Extract the [x, y] coordinate from the center of the cell holding the provided text.  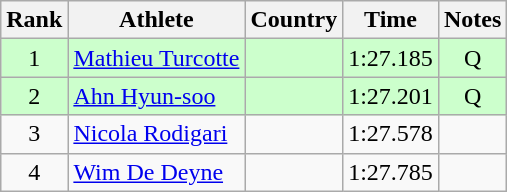
4 [34, 172]
1:27.785 [391, 172]
1:27.578 [391, 134]
2 [34, 96]
Wim De Deyne [156, 172]
Mathieu Turcotte [156, 58]
Country [294, 20]
Rank [34, 20]
3 [34, 134]
Nicola Rodigari [156, 134]
1:27.185 [391, 58]
Time [391, 20]
1:27.201 [391, 96]
1 [34, 58]
Athlete [156, 20]
Notes [472, 20]
Ahn Hyun-soo [156, 96]
